Provide the (x, y) coordinate of the cell's center where the given text is located.  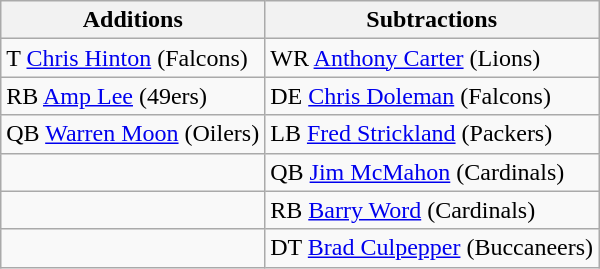
LB Fred Strickland (Packers) (432, 134)
QB Jim McMahon (Cardinals) (432, 172)
Subtractions (432, 20)
DT Brad Culpepper (Buccaneers) (432, 248)
DE Chris Doleman (Falcons) (432, 96)
Additions (133, 20)
WR Anthony Carter (Lions) (432, 58)
RB Amp Lee (49ers) (133, 96)
T Chris Hinton (Falcons) (133, 58)
RB Barry Word (Cardinals) (432, 210)
QB Warren Moon (Oilers) (133, 134)
